Pinpoint the cell where the given text exists, returning its (x, y) midpoint coordinate. 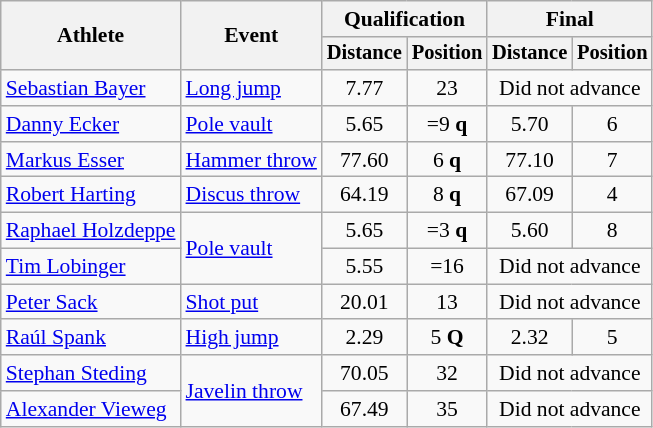
5 Q (447, 338)
Shot put (252, 302)
Raúl Spank (91, 338)
Long jump (252, 88)
8 (612, 231)
Athlete (91, 36)
23 (447, 88)
Robert Harting (91, 195)
2.32 (530, 338)
32 (447, 373)
Alexander Vieweg (91, 409)
Hammer throw (252, 160)
Stephan Steding (91, 373)
13 (447, 302)
Event (252, 36)
7 (612, 160)
=9 q (447, 124)
Tim Lobinger (91, 267)
2.29 (364, 338)
5.55 (364, 267)
5 (612, 338)
Javelin throw (252, 390)
Danny Ecker (91, 124)
High jump (252, 338)
8 q (447, 195)
67.49 (364, 409)
64.19 (364, 195)
77.10 (530, 160)
67.09 (530, 195)
5.60 (530, 231)
6 q (447, 160)
Peter Sack (91, 302)
=3 q (447, 231)
5.70 (530, 124)
=16 (447, 267)
Raphael Holzdeppe (91, 231)
7.77 (364, 88)
4 (612, 195)
Sebastian Bayer (91, 88)
6 (612, 124)
Final (570, 19)
Qualification (404, 19)
35 (447, 409)
20.01 (364, 302)
Markus Esser (91, 160)
Discus throw (252, 195)
77.60 (364, 160)
70.05 (364, 373)
